Locate the cell with the specified text and output its [X, Y] center coordinate. 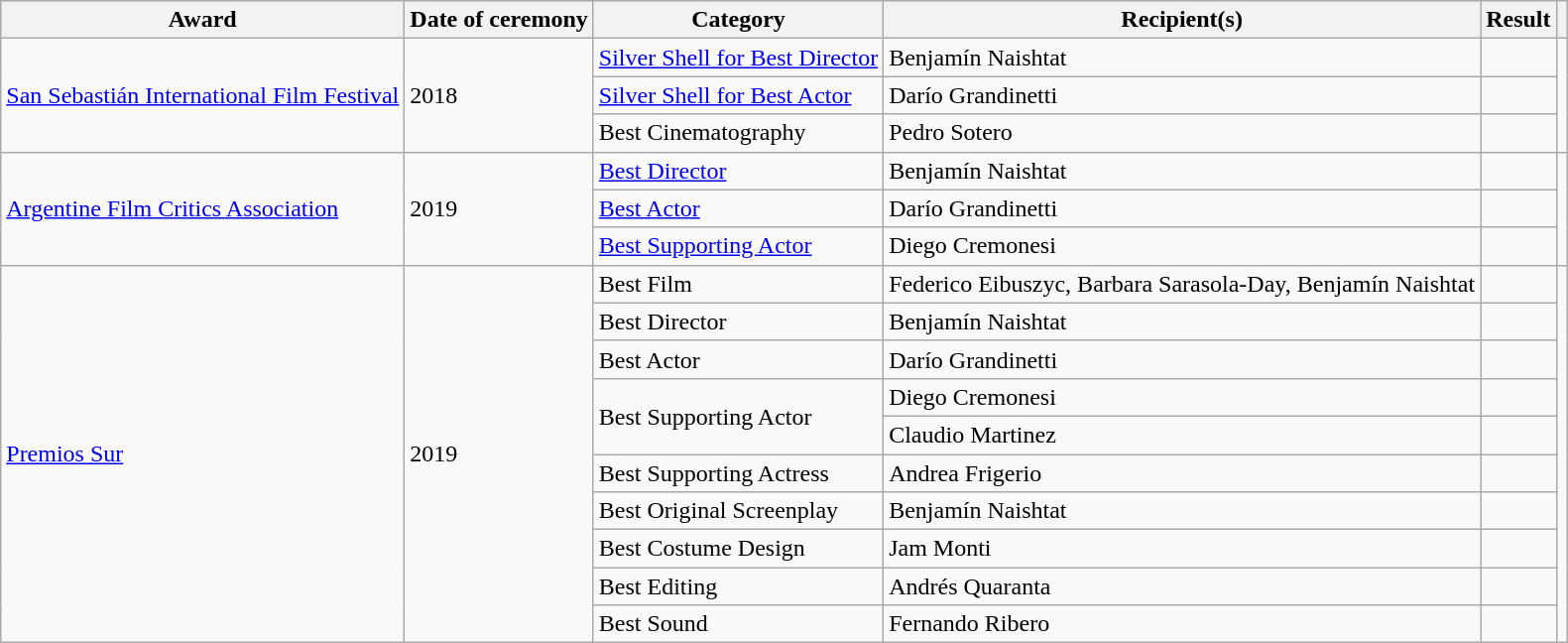
Recipient(s) [1182, 20]
Jam Monti [1182, 549]
Date of ceremony [500, 20]
2018 [500, 95]
Award [202, 20]
Best Film [738, 284]
Fernando Ribero [1182, 624]
Best Original Screenplay [738, 511]
Premios Sur [202, 454]
Silver Shell for Best Actor [738, 95]
Result [1518, 20]
Federico Eibuszyc, Barbara Sarasola-Day, Benjamín Naishtat [1182, 284]
Silver Shell for Best Director [738, 58]
Claudio Martinez [1182, 435]
Best Editing [738, 586]
Andrea Frigerio [1182, 473]
San Sebastián International Film Festival [202, 95]
Pedro Sotero [1182, 133]
Argentine Film Critics Association [202, 208]
Best Costume Design [738, 549]
Andrés Quaranta [1182, 586]
Best Supporting Actress [738, 473]
Best Sound [738, 624]
Best Cinematography [738, 133]
Category [738, 20]
